For the text-containing cell, return its midpoint in (x, y) coordinate format. 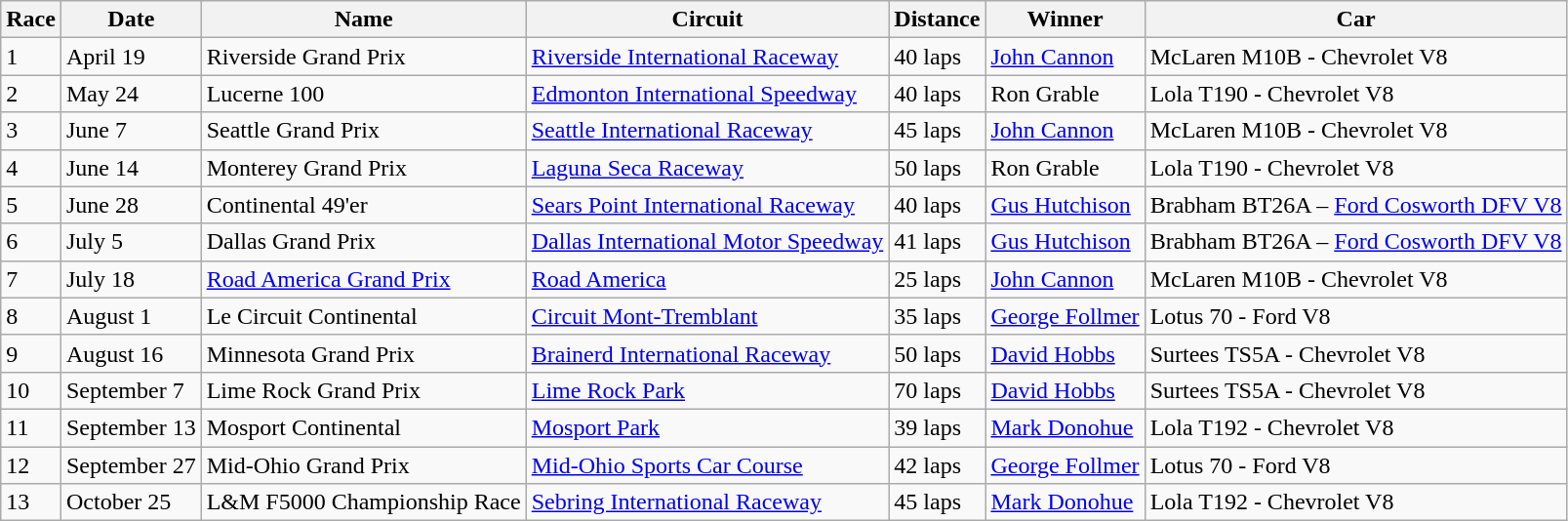
August 16 (131, 353)
25 laps (937, 279)
Riverside International Raceway (707, 57)
April 19 (131, 57)
10 (31, 390)
Sebring International Raceway (707, 502)
Mosport Park (707, 427)
1 (31, 57)
Date (131, 20)
Circuit Mont-Tremblant (707, 316)
41 laps (937, 242)
Seattle Grand Prix (363, 131)
Laguna Seca Raceway (707, 168)
Road America (707, 279)
August 1 (131, 316)
8 (31, 316)
Winner (1065, 20)
Name (363, 20)
Mosport Continental (363, 427)
May 24 (131, 94)
Continental 49'er (363, 205)
35 laps (937, 316)
September 27 (131, 465)
Dallas International Motor Speedway (707, 242)
September 7 (131, 390)
7 (31, 279)
3 (31, 131)
September 13 (131, 427)
July 18 (131, 279)
Seattle International Raceway (707, 131)
39 laps (937, 427)
Race (31, 20)
Road America Grand Prix (363, 279)
L&M F5000 Championship Race (363, 502)
Mid-Ohio Sports Car Course (707, 465)
11 (31, 427)
Brainerd International Raceway (707, 353)
Sears Point International Raceway (707, 205)
Minnesota Grand Prix (363, 353)
July 5 (131, 242)
Le Circuit Continental (363, 316)
June 7 (131, 131)
42 laps (937, 465)
Dallas Grand Prix (363, 242)
13 (31, 502)
Circuit (707, 20)
Monterey Grand Prix (363, 168)
October 25 (131, 502)
Lucerne 100 (363, 94)
12 (31, 465)
June 28 (131, 205)
Mid-Ohio Grand Prix (363, 465)
Riverside Grand Prix (363, 57)
Car (1356, 20)
70 laps (937, 390)
6 (31, 242)
Lime Rock Park (707, 390)
2 (31, 94)
June 14 (131, 168)
5 (31, 205)
Lime Rock Grand Prix (363, 390)
9 (31, 353)
4 (31, 168)
Distance (937, 20)
Edmonton International Speedway (707, 94)
